Detect which cell encompasses the target text, then output its (x, y) center coordinate. 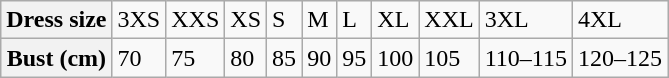
85 (284, 58)
120–125 (620, 58)
XXS (196, 20)
XXL (449, 20)
110–115 (526, 58)
95 (354, 58)
Dress size (56, 20)
105 (449, 58)
100 (396, 58)
M (320, 20)
L (354, 20)
90 (320, 58)
70 (139, 58)
S (284, 20)
3XL (526, 20)
80 (246, 58)
Bust (cm) (56, 58)
XL (396, 20)
75 (196, 58)
XS (246, 20)
4XL (620, 20)
3XS (139, 20)
